Pinpoint the cell where the given text exists, returning its [x, y] midpoint coordinate. 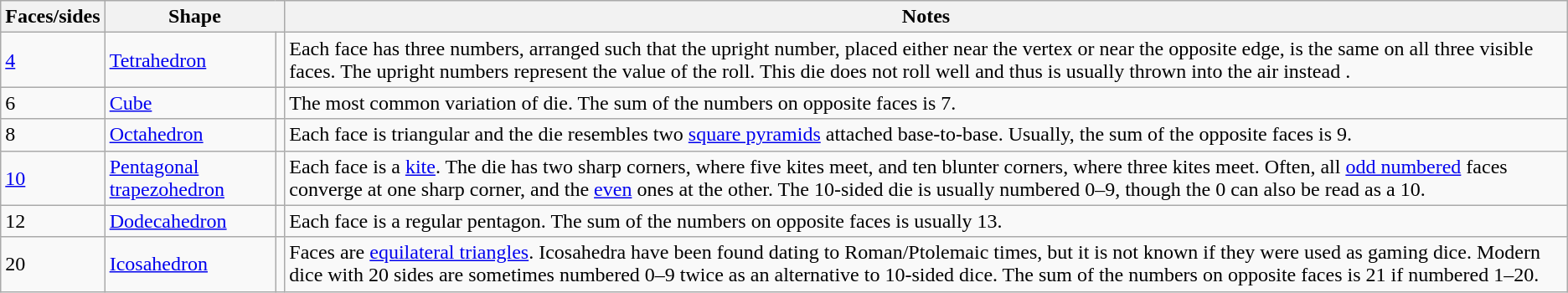
Each face is a regular pentagon. The sum of the numbers on opposite faces is usually 13. [926, 221]
10 [53, 177]
4 [53, 60]
Cube [190, 103]
Icosahedron [190, 265]
8 [53, 135]
Pentagonal trapezohedron [190, 177]
Tetrahedron [190, 60]
The most common variation of die. The sum of the numbers on opposite faces is 7. [926, 103]
Each face is triangular and the die resembles two square pyramids attached base-to-base. Usually, the sum of the opposite faces is 9. [926, 135]
20 [53, 265]
Octahedron [190, 135]
Dodecahedron [190, 221]
12 [53, 221]
Faces/sides [53, 17]
Notes [926, 17]
Shape [194, 17]
6 [53, 103]
